Determine the (X, Y) coordinate at the center of the cell enclosing the given text.  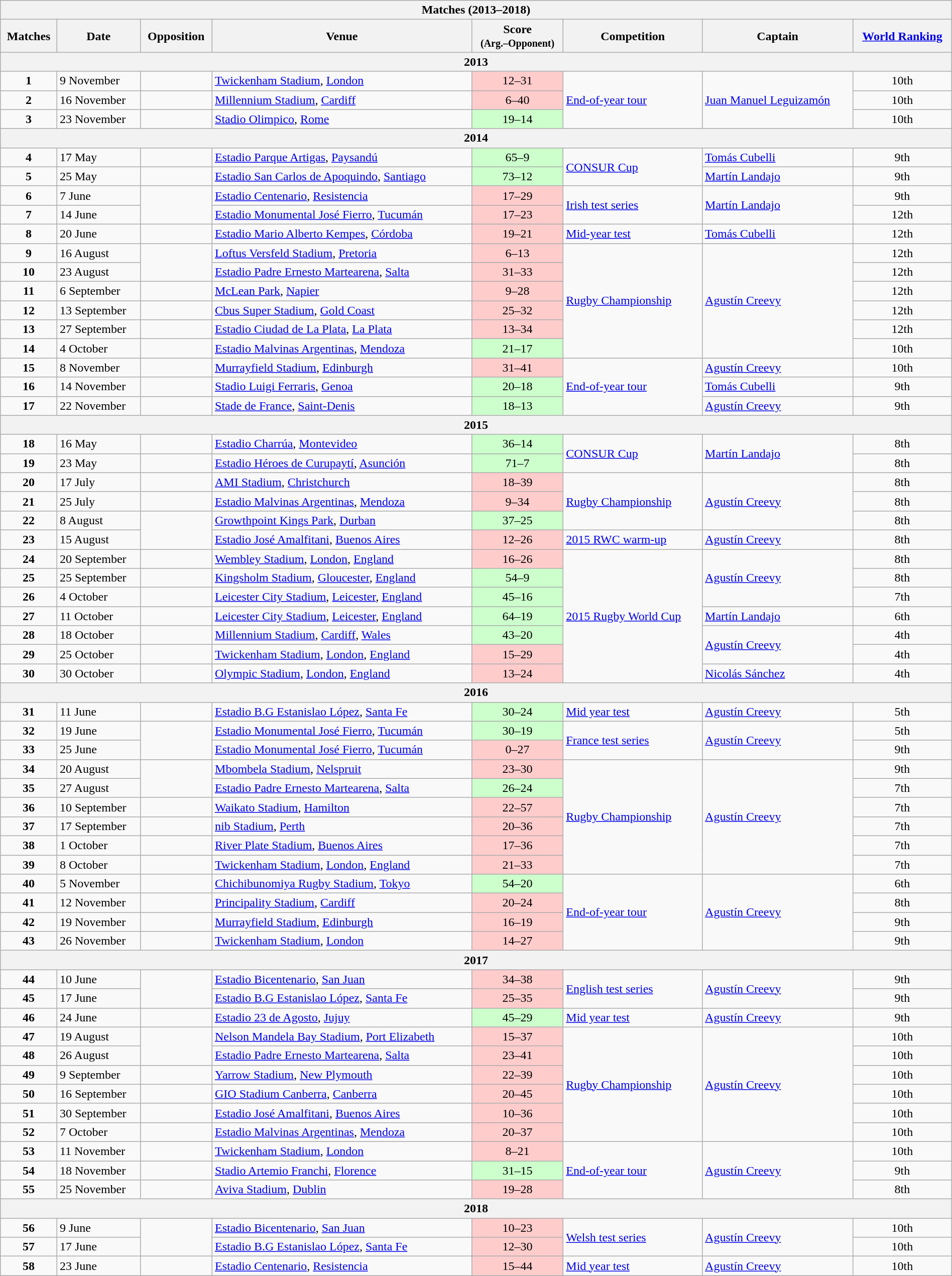
3 (29, 119)
43 (29, 941)
49 (29, 1075)
15–44 (517, 1266)
Welsh test series (633, 1237)
48 (29, 1056)
31–41 (517, 368)
45–16 (517, 597)
17 September (98, 826)
65–9 (517, 157)
45–29 (517, 1017)
19 August (98, 1036)
14–27 (517, 941)
5 November (98, 884)
Growthpoint Kings Park, Durban (342, 520)
18 November (98, 1171)
19–21 (517, 234)
23 November (98, 119)
Mid-year test (633, 234)
16–26 (517, 559)
18–13 (517, 406)
54–20 (517, 884)
Chichibunomiya Rugby Stadium, Tokyo (342, 884)
20–18 (517, 387)
11 June (98, 712)
55 (29, 1190)
Matches (29, 36)
15–37 (517, 1036)
Opposition (176, 36)
Stadio Olimpico, Rome (342, 119)
Date (98, 36)
Stadio Artemio Franchi, Florence (342, 1171)
64–19 (517, 616)
English test series (633, 989)
15–29 (517, 654)
13–24 (517, 673)
10 June (98, 979)
18–39 (517, 482)
26 (29, 597)
30 October (98, 673)
26–24 (517, 788)
23 May (98, 463)
51 (29, 1113)
22–57 (517, 807)
27 (29, 616)
71–7 (517, 463)
Estadio 23 de Agosto, Jujuy (342, 1017)
Matches (2013–2018) (476, 10)
Competition (633, 36)
Estadio Parque Artigas, Paysandú (342, 157)
22 (29, 520)
17 (29, 406)
Juan Manuel Leguizamón (778, 100)
23 (29, 539)
25–35 (517, 998)
GIO Stadium Canberra, Canberra (342, 1094)
17 May (98, 157)
16 November (98, 100)
32 (29, 731)
16 (29, 387)
Loftus Versfeld Stadium, Pretoria (342, 253)
29 (29, 654)
France test series (633, 740)
16 September (98, 1094)
25 November (98, 1190)
7 (29, 214)
Estadio Ciudad de La Plata, La Plata (342, 329)
33 (29, 750)
20–37 (517, 1132)
18 October (98, 635)
20 June (98, 234)
40 (29, 884)
9–34 (517, 501)
23–41 (517, 1056)
23–30 (517, 769)
7 June (98, 195)
Mbombela Stadium, Nelspruit (342, 769)
23 August (98, 272)
30–19 (517, 731)
25 May (98, 176)
24 June (98, 1017)
6–13 (517, 253)
25 July (98, 501)
15 August (98, 539)
9 November (98, 81)
Venue (342, 36)
25–32 (517, 310)
27 August (98, 788)
42 (29, 922)
1 (29, 81)
19 November (98, 922)
21 (29, 501)
19–14 (517, 119)
24 (29, 559)
54–9 (517, 578)
30–24 (517, 712)
43–20 (517, 635)
27 September (98, 329)
23 June (98, 1266)
25 (29, 578)
13 September (98, 310)
37–25 (517, 520)
36–14 (517, 444)
34 (29, 769)
Cbus Super Stadium, Gold Coast (342, 310)
Captain (778, 36)
30 (29, 673)
37 (29, 826)
28 (29, 635)
45 (29, 998)
25 September (98, 578)
31–15 (517, 1171)
30 September (98, 1113)
Stade de France, Saint-Denis (342, 406)
54 (29, 1171)
20–24 (517, 903)
14 June (98, 214)
8 October (98, 864)
20–45 (517, 1094)
14 November (98, 387)
11 November (98, 1151)
2015 (476, 425)
Score(Arg.–Opponent) (517, 36)
38 (29, 845)
12–31 (517, 81)
12 November (98, 903)
Irish test series (633, 205)
22–39 (517, 1075)
6 September (98, 291)
46 (29, 1017)
7 October (98, 1132)
0–27 (517, 750)
Principality Stadium, Cardiff (342, 903)
8–21 (517, 1151)
6 (29, 195)
9 June (98, 1228)
6–40 (517, 100)
52 (29, 1132)
34–38 (517, 979)
10 September (98, 807)
8 August (98, 520)
15 (29, 368)
AMI Stadium, Christchurch (342, 482)
31 (29, 712)
Olympic Stadium, London, England (342, 673)
Nicolás Sánchez (778, 673)
13–34 (517, 329)
World Ranking (903, 36)
2013 (476, 62)
Millennium Stadium, Cardiff, Wales (342, 635)
20 September (98, 559)
13 (29, 329)
4 (29, 157)
9 September (98, 1075)
26 November (98, 941)
2015 Rugby World Cup (633, 616)
12 (29, 310)
16 August (98, 253)
Stadio Luigi Ferraris, Genoa (342, 387)
44 (29, 979)
17–29 (517, 195)
19 June (98, 731)
9 (29, 253)
20 (29, 482)
14 (29, 349)
Yarrow Stadium, New Plymouth (342, 1075)
26 August (98, 1056)
47 (29, 1036)
35 (29, 788)
10–36 (517, 1113)
53 (29, 1151)
17–23 (517, 214)
58 (29, 1266)
Kingsholm Stadium, Gloucester, England (342, 578)
Estadio San Carlos de Apoquindo, Santiago (342, 176)
16–19 (517, 922)
39 (29, 864)
Wembley Stadium, London, England (342, 559)
19 (29, 463)
2017 (476, 960)
2016 (476, 692)
2018 (476, 1209)
25 October (98, 654)
2014 (476, 138)
31–33 (517, 272)
73–12 (517, 176)
20 August (98, 769)
11 October (98, 616)
12–30 (517, 1247)
1 October (98, 845)
8 November (98, 368)
McLean Park, Napier (342, 291)
22 November (98, 406)
19–28 (517, 1190)
12–26 (517, 539)
56 (29, 1228)
8 (29, 234)
nib Stadium, Perth (342, 826)
17–36 (517, 845)
Waikato Stadium, Hamilton (342, 807)
Estadio Charrúa, Montevideo (342, 444)
2 (29, 100)
11 (29, 291)
9–28 (517, 291)
5 (29, 176)
36 (29, 807)
57 (29, 1247)
18 (29, 444)
10 (29, 272)
17 July (98, 482)
2015 RWC warm-up (633, 539)
50 (29, 1094)
Estadio Mario Alberto Kempes, Córdoba (342, 234)
21–33 (517, 864)
21–17 (517, 349)
25 June (98, 750)
16 May (98, 444)
10–23 (517, 1228)
Estadio Héroes de Curupaytí, Asunción (342, 463)
River Plate Stadium, Buenos Aires (342, 845)
Millennium Stadium, Cardiff (342, 100)
20–36 (517, 826)
Aviva Stadium, Dublin (342, 1190)
Nelson Mandela Bay Stadium, Port Elizabeth (342, 1036)
41 (29, 903)
